From the cell containing the given text, extract its center point as [x, y] coordinate. 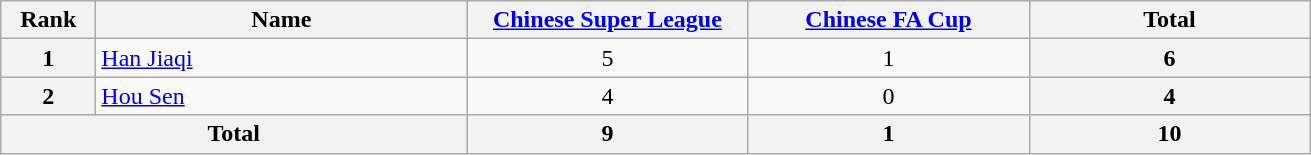
0 [888, 96]
9 [608, 134]
10 [1170, 134]
Chinese Super League [608, 20]
Han Jiaqi [282, 58]
6 [1170, 58]
Rank [48, 20]
Chinese FA Cup [888, 20]
5 [608, 58]
Hou Sen [282, 96]
Name [282, 20]
2 [48, 96]
